Locate the cell with the specified text and output its (x, y) center coordinate. 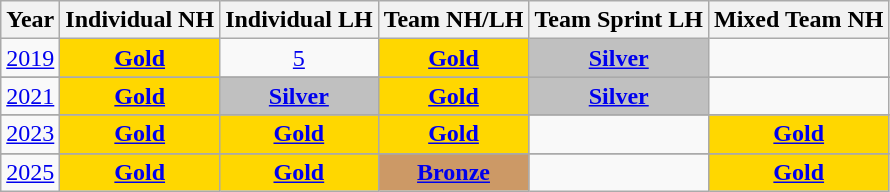
Individual LH (299, 20)
Year (30, 20)
2023 (30, 134)
2021 (30, 96)
Team Sprint LH (619, 20)
5 (299, 58)
Bronze (454, 172)
2025 (30, 172)
2019 (30, 58)
Mixed Team NH (799, 20)
Team NH/LH (454, 20)
Individual NH (140, 20)
